Output the (X, Y) coordinate of the center of the cell containing the given text.  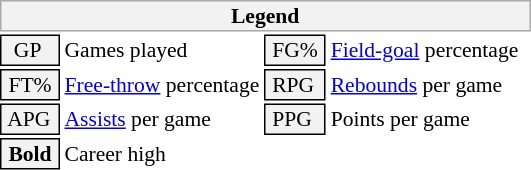
Rebounds per game (430, 85)
Free-throw percentage (162, 85)
APG (30, 120)
FT% (30, 85)
PPG (295, 120)
FG% (295, 50)
Points per game (430, 120)
Games played (162, 50)
Assists per game (162, 120)
Career high (162, 154)
GP (30, 50)
Legend (265, 16)
Bold (30, 154)
RPG (295, 85)
Field-goal percentage (430, 50)
